Determine the (x, y) coordinate at the center of the cell enclosing the given text.  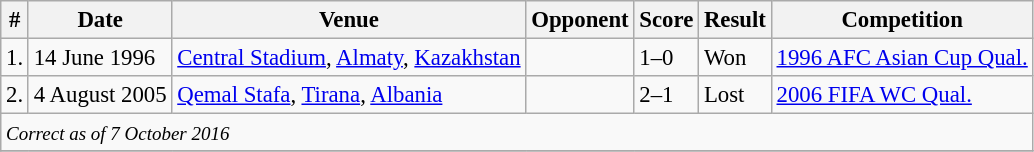
Central Stadium, Almaty, Kazakhstan (349, 58)
2006 FIFA WC Qual. (902, 95)
2. (15, 95)
Opponent (580, 20)
1. (15, 58)
# (15, 20)
Venue (349, 20)
1996 AFC Asian Cup Qual. (902, 58)
Score (666, 20)
Won (736, 58)
1–0 (666, 58)
Date (100, 20)
4 August 2005 (100, 95)
2–1 (666, 95)
Result (736, 20)
Qemal Stafa, Tirana, Albania (349, 95)
Lost (736, 95)
Competition (902, 20)
14 June 1996 (100, 58)
Correct as of 7 October 2016 (517, 133)
